Output the [X, Y] coordinate of the center of the cell containing the given text.  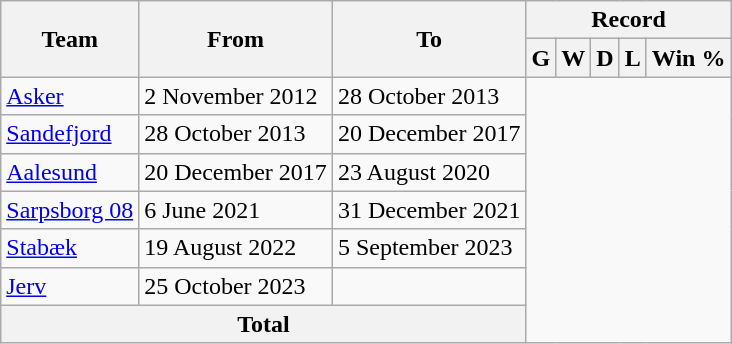
Sandefjord [70, 134]
6 June 2021 [236, 210]
19 August 2022 [236, 248]
Sarpsborg 08 [70, 210]
Stabæk [70, 248]
2 November 2012 [236, 96]
Total [264, 324]
W [574, 58]
Aalesund [70, 172]
Jerv [70, 286]
25 October 2023 [236, 286]
Win % [688, 58]
To [429, 39]
31 December 2021 [429, 210]
5 September 2023 [429, 248]
Record [628, 20]
G [541, 58]
Asker [70, 96]
From [236, 39]
D [605, 58]
23 August 2020 [429, 172]
Team [70, 39]
L [632, 58]
